Search for the cell housing the specified text and yield its [X, Y] center coordinate. 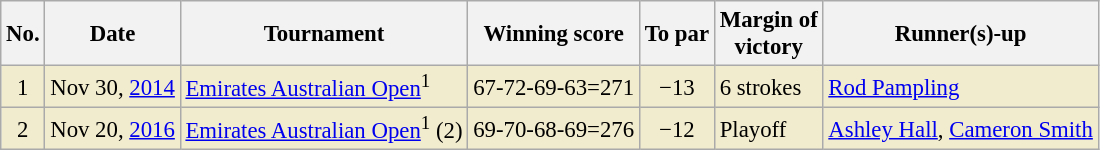
Rod Pampling [960, 87]
Runner(s)-up [960, 34]
Nov 30, 2014 [112, 87]
1 [23, 87]
−13 [676, 87]
67-72-69-63=271 [554, 87]
To par [676, 34]
2 [23, 129]
69-70-68-69=276 [554, 129]
Winning score [554, 34]
Playoff [768, 129]
Emirates Australian Open1 (2) [324, 129]
Emirates Australian Open1 [324, 87]
Nov 20, 2016 [112, 129]
Margin ofvictory [768, 34]
−12 [676, 129]
Date [112, 34]
Tournament [324, 34]
No. [23, 34]
Ashley Hall, Cameron Smith [960, 129]
6 strokes [768, 87]
